Identify which cell holds the provided text, then report its (x, y) central coordinate. 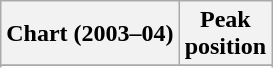
Chart (2003–04) (90, 34)
Peakposition (225, 34)
